Extract the (x, y) coordinate from the center of the cell holding the provided text.  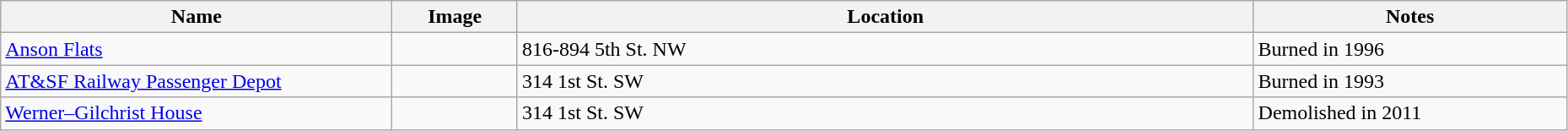
Image (455, 17)
Burned in 1993 (1410, 81)
Demolished in 2011 (1410, 113)
AT&SF Railway Passenger Depot (197, 81)
Notes (1410, 17)
Anson Flats (197, 49)
Burned in 1996 (1410, 49)
Name (197, 17)
816-894 5th St. NW (886, 49)
Werner–Gilchrist House (197, 113)
Location (886, 17)
